Identify which cell holds the provided text, then report its (X, Y) central coordinate. 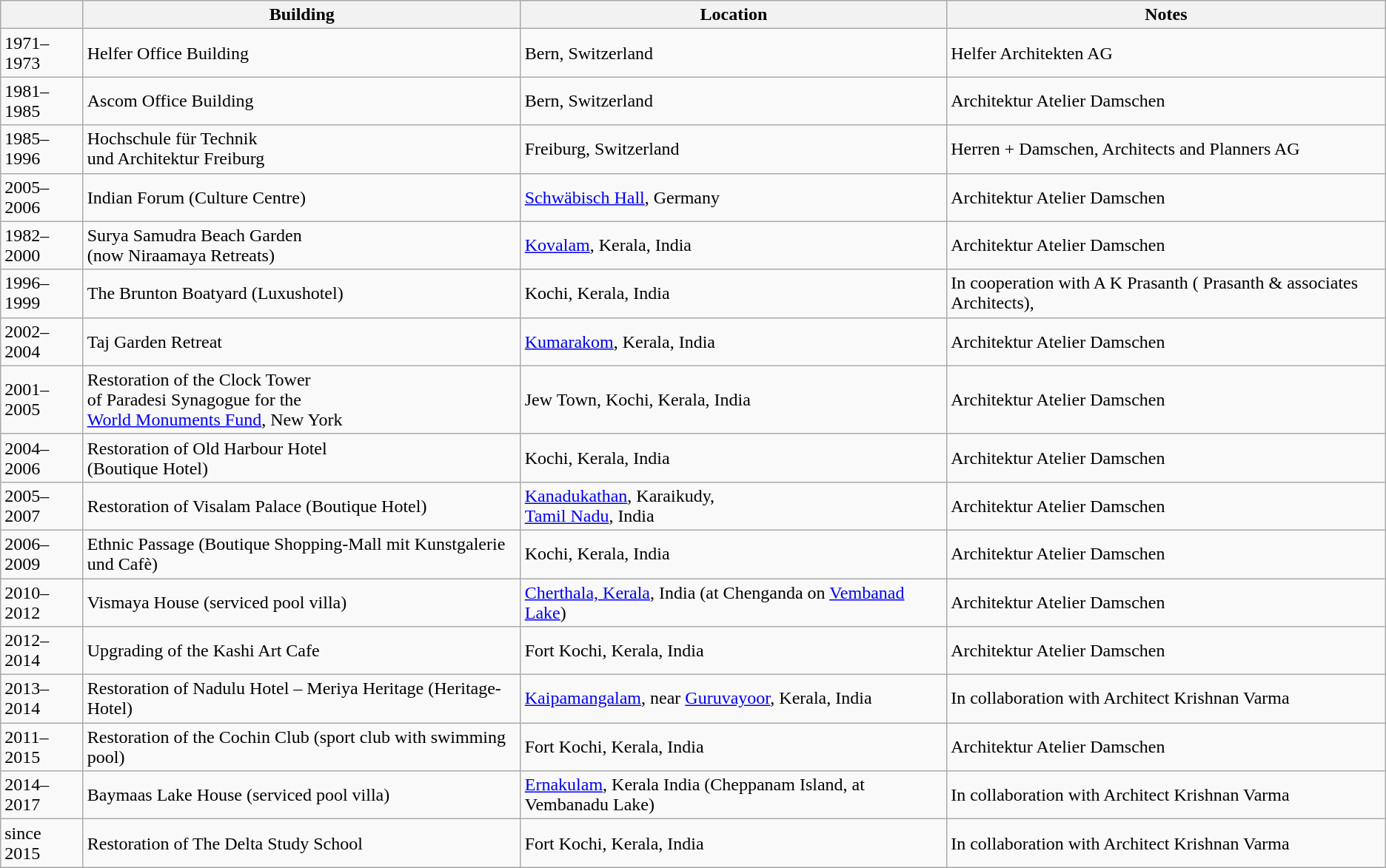
Hochschule für Technikund Architektur Freiburg (302, 149)
Kanadukathan, Karaikudy, Tamil Nadu, India (733, 506)
2011–2015 (41, 747)
Ernakulam, Kerala India (Cheppanam Island, at Vembanadu Lake) (733, 795)
Indian Forum (Culture Centre) (302, 197)
Kaipamangalam, near Guruvayoor, Kerala, India (733, 699)
Ascom Office Building (302, 101)
Surya Samudra Beach Garden (now Niraamaya Retreats) (302, 246)
Baymaas Lake House (serviced pool villa) (302, 795)
Building (302, 15)
Kovalam, Kerala, India (733, 246)
Helfer Architekten AG (1167, 53)
Cherthala, Kerala, India (at Chenganda on Vembanad Lake) (733, 602)
Restoration of The Delta Study School (302, 844)
2014–2017 (41, 795)
Location (733, 15)
2005–2007 (41, 506)
Restoration of Nadulu Hotel – Meriya Heritage (Heritage-Hotel) (302, 699)
Ethnic Passage (Boutique Shopping-Mall mit Kunstgalerie und Cafè) (302, 554)
2002–2004 (41, 342)
Freiburg, Switzerland (733, 149)
1985–1996 (41, 149)
Taj Garden Retreat (302, 342)
1981–1985 (41, 101)
Restoration of the Clock Tower of Paradesi Synagogue for the World Monuments Fund, New York (302, 400)
Restoration of the Cochin Club (sport club with swimming pool) (302, 747)
Notes (1167, 15)
2012–2014 (41, 651)
2010–2012 (41, 602)
Herren + Damschen, Architects and Planners AG (1167, 149)
In cooperation with A K Prasanth ( Prasanth & associates Architects), (1167, 293)
2004–2006 (41, 457)
2006–2009 (41, 554)
Restoration of Old Harbour Hotel (Boutique Hotel) (302, 457)
since 2015 (41, 844)
Schwäbisch Hall, Germany (733, 197)
Vismaya House (serviced pool villa) (302, 602)
2005–2006 (41, 197)
2001–2005 (41, 400)
Jew Town, Kochi, Kerala, India (733, 400)
2013–2014 (41, 699)
1996–1999 (41, 293)
1971–1973 (41, 53)
Helfer Office Building (302, 53)
Kumarakom, Kerala, India (733, 342)
Restoration of Visalam Palace (Boutique Hotel) (302, 506)
Upgrading of the Kashi Art Cafe (302, 651)
1982–2000 (41, 246)
The Brunton Boatyard (Luxushotel) (302, 293)
